Provide the (X, Y) coordinate of the cell's center where the given text is located.  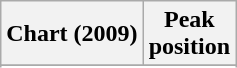
Chart (2009) (72, 34)
Peakposition (189, 34)
